Output the [x, y] coordinate of the center of the cell containing the given text.  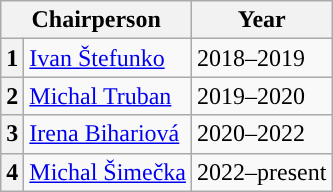
Year [262, 20]
2022–present [262, 172]
Michal Truban [108, 96]
1 [12, 58]
Irena Bihariová [108, 134]
Ivan Štefunko [108, 58]
4 [12, 172]
2 [12, 96]
2018–2019 [262, 58]
3 [12, 134]
Michal Šimečka [108, 172]
2019–2020 [262, 96]
2020–2022 [262, 134]
Chairperson [96, 20]
